Find where the given text appears and provide that cell's center as [x, y] coordinate. 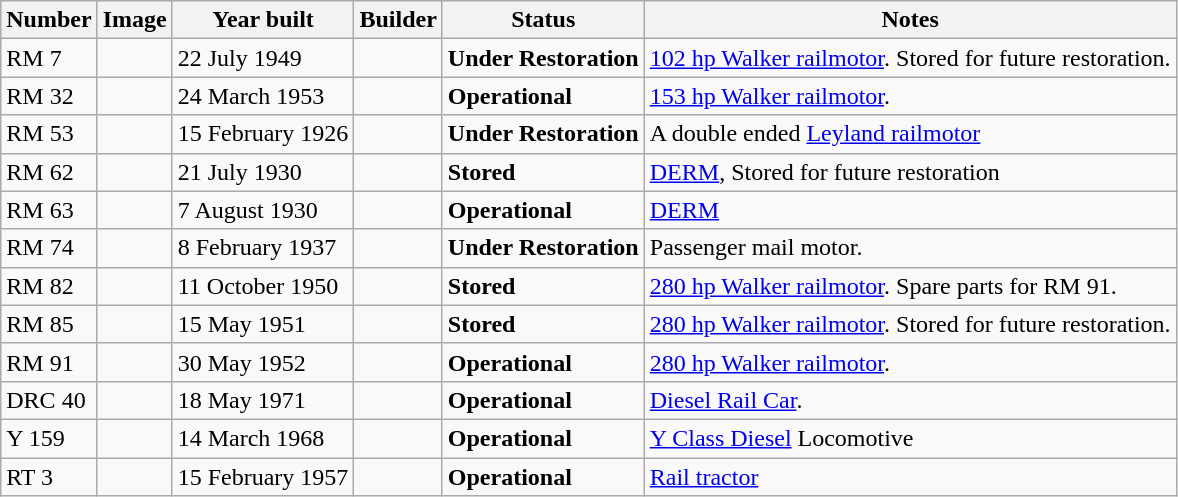
280 hp Walker railmotor. [910, 362]
15 February 1957 [263, 477]
153 hp Walker railmotor. [910, 96]
280 hp Walker railmotor. Stored for future restoration. [910, 324]
RM 62 [49, 172]
15 May 1951 [263, 324]
Diesel Rail Car. [910, 400]
RM 74 [49, 248]
Image [134, 20]
8 February 1937 [263, 248]
Y Class Diesel Locomotive [910, 438]
Passenger mail motor. [910, 248]
DERM, Stored for future restoration [910, 172]
RM 85 [49, 324]
RM 32 [49, 96]
14 March 1968 [263, 438]
21 July 1930 [263, 172]
Rail tractor [910, 477]
102 hp Walker railmotor. Stored for future restoration. [910, 58]
7 August 1930 [263, 210]
18 May 1971 [263, 400]
11 October 1950 [263, 286]
Notes [910, 20]
DERM [910, 210]
30 May 1952 [263, 362]
Y 159 [49, 438]
Builder [398, 20]
RT 3 [49, 477]
Year built [263, 20]
RM 53 [49, 134]
DRC 40 [49, 400]
A double ended Leyland railmotor [910, 134]
RM 82 [49, 286]
Status [543, 20]
22 July 1949 [263, 58]
15 February 1926 [263, 134]
Number [49, 20]
24 March 1953 [263, 96]
RM 63 [49, 210]
280 hp Walker railmotor. Spare parts for RM 91. [910, 286]
RM 91 [49, 362]
RM 7 [49, 58]
